Search for the cell housing the specified text and yield its [X, Y] center coordinate. 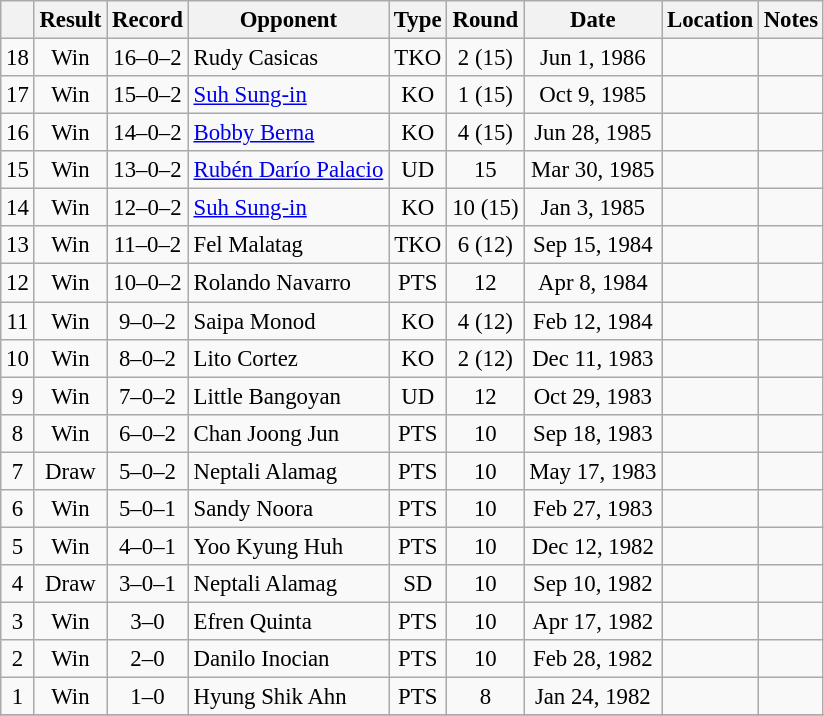
Feb 27, 1983 [593, 509]
Location [710, 20]
4 (12) [486, 321]
Sandy Noora [288, 509]
13 [18, 245]
7–0–2 [148, 396]
5–0–2 [148, 471]
6 (12) [486, 245]
9–0–2 [148, 321]
Feb 12, 1984 [593, 321]
4–0–1 [148, 546]
9 [18, 396]
Rubén Darío Palacio [288, 170]
Chan Joong Jun [288, 433]
5–0–1 [148, 509]
Dec 11, 1983 [593, 358]
Type [418, 20]
Sep 15, 1984 [593, 245]
Jan 3, 1985 [593, 208]
Notes [790, 20]
18 [18, 58]
1–0 [148, 697]
Round [486, 20]
Danilo Inocian [288, 659]
Fel Malatag [288, 245]
Record [148, 20]
Saipa Monod [288, 321]
10–0–2 [148, 283]
17 [18, 95]
6–0–2 [148, 433]
12–0–2 [148, 208]
4 (15) [486, 133]
5 [18, 546]
8–0–2 [148, 358]
Sep 10, 1982 [593, 584]
Apr 8, 1984 [593, 283]
Rolando Navarro [288, 283]
Mar 30, 1985 [593, 170]
7 [18, 471]
3 [18, 621]
16–0–2 [148, 58]
1 [18, 697]
6 [18, 509]
3–0–1 [148, 584]
16 [18, 133]
1 (15) [486, 95]
Lito Cortez [288, 358]
Dec 12, 1982 [593, 546]
SD [418, 584]
13–0–2 [148, 170]
2 [18, 659]
14 [18, 208]
Rudy Casicas [288, 58]
Date [593, 20]
Jun 1, 1986 [593, 58]
Apr 17, 1982 [593, 621]
Bobby Berna [288, 133]
11–0–2 [148, 245]
Oct 29, 1983 [593, 396]
14–0–2 [148, 133]
15–0–2 [148, 95]
Sep 18, 1983 [593, 433]
Jun 28, 1985 [593, 133]
Jan 24, 1982 [593, 697]
3–0 [148, 621]
4 [18, 584]
Oct 9, 1985 [593, 95]
2 (12) [486, 358]
Feb 28, 1982 [593, 659]
10 (15) [486, 208]
Hyung Shik Ahn [288, 697]
11 [18, 321]
Result [70, 20]
Little Bangoyan [288, 396]
2 (15) [486, 58]
Efren Quinta [288, 621]
Opponent [288, 20]
Yoo Kyung Huh [288, 546]
2–0 [148, 659]
May 17, 1983 [593, 471]
